For the text-containing cell, return its midpoint in [X, Y] coordinate format. 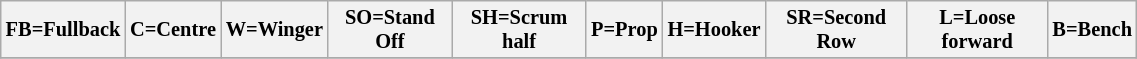
H=Hooker [714, 29]
SO=Stand Off [390, 29]
B=Bench [1092, 29]
FB=Fullback [63, 29]
SH=Scrum half [519, 29]
P=Prop [624, 29]
L=Loose forward [977, 29]
W=Winger [274, 29]
SR=Second Row [836, 29]
C=Centre [173, 29]
